Return the [X, Y] coordinate for the center point of the cell that contains the specified text.  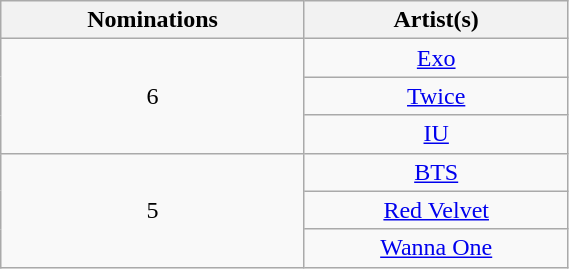
Twice [436, 96]
5 [153, 210]
Red Velvet [436, 210]
IU [436, 134]
Wanna One [436, 248]
Nominations [153, 20]
Artist(s) [436, 20]
6 [153, 96]
Exo [436, 58]
BTS [436, 172]
